Identify which cell holds the provided text, then report its (X, Y) central coordinate. 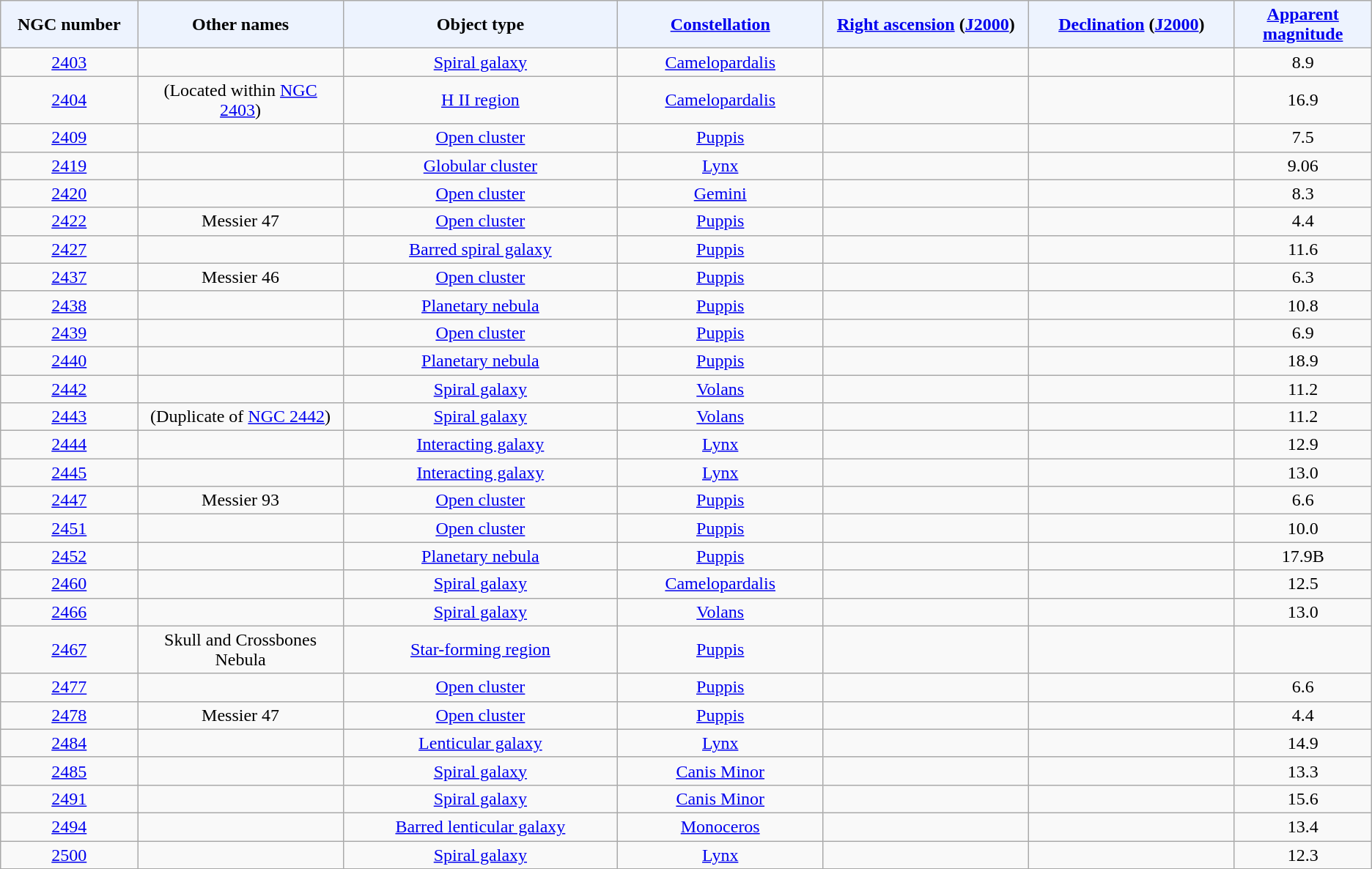
Barred spiral galaxy (480, 249)
2422 (69, 221)
16.9 (1303, 100)
Globular cluster (480, 166)
12.9 (1303, 445)
14.9 (1303, 743)
2451 (69, 528)
NGC number (69, 25)
Gemini (720, 193)
15.6 (1303, 799)
Constellation (720, 25)
2404 (69, 100)
12.5 (1303, 584)
17.9B (1303, 556)
2420 (69, 193)
2485 (69, 771)
11.6 (1303, 249)
2500 (69, 855)
2438 (69, 305)
2437 (69, 277)
9.06 (1303, 166)
2477 (69, 687)
8.3 (1303, 193)
Messier 93 (240, 500)
Messier 46 (240, 277)
2478 (69, 715)
13.4 (1303, 827)
(Located within NGC 2403) (240, 100)
10.8 (1303, 305)
2466 (69, 612)
Lenticular galaxy (480, 743)
18.9 (1303, 360)
2439 (69, 333)
Apparent magnitude (1303, 25)
H II region (480, 100)
2467 (69, 649)
2442 (69, 389)
Object type (480, 25)
10.0 (1303, 528)
Skull and Crossbones Nebula (240, 649)
2447 (69, 500)
Declination (J2000) (1132, 25)
2409 (69, 138)
2444 (69, 445)
Star-forming region (480, 649)
2491 (69, 799)
8.9 (1303, 62)
2460 (69, 584)
2403 (69, 62)
2419 (69, 166)
2452 (69, 556)
Right ascension (J2000) (926, 25)
6.9 (1303, 333)
7.5 (1303, 138)
2440 (69, 360)
2445 (69, 473)
6.3 (1303, 277)
2494 (69, 827)
2484 (69, 743)
2427 (69, 249)
2443 (69, 417)
Other names (240, 25)
13.3 (1303, 771)
Barred lenticular galaxy (480, 827)
12.3 (1303, 855)
(Duplicate of NGC 2442) (240, 417)
Monoceros (720, 827)
